Identify which cell holds the provided text, then report its [x, y] central coordinate. 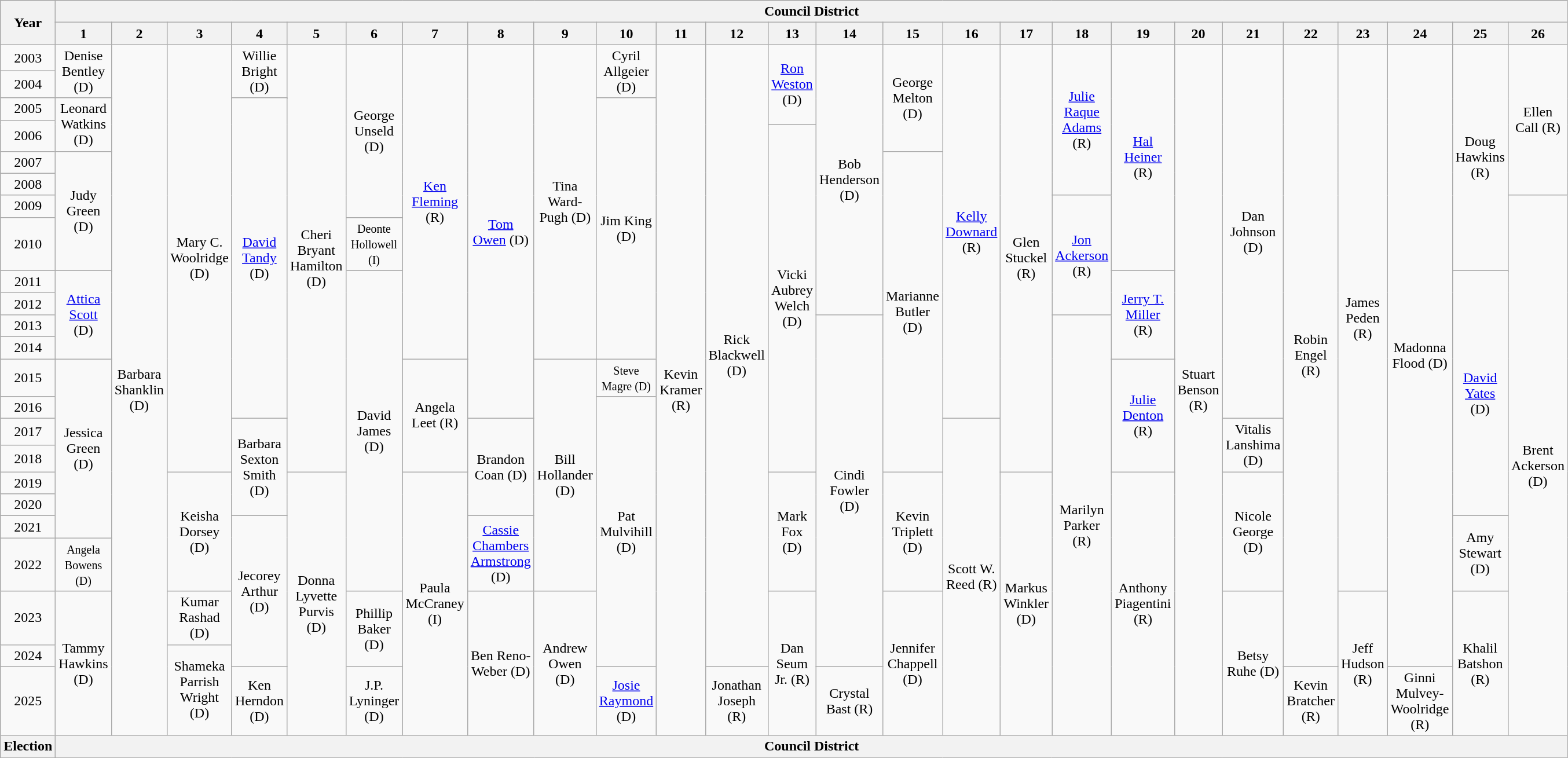
Tom Owen (D) [500, 232]
2024 [28, 656]
13 [792, 34]
6 [374, 34]
Cindi Fowler (D) [849, 490]
8 [500, 34]
11 [681, 34]
2015 [28, 378]
Barbara Sexton Smith (D) [259, 467]
24 [1420, 34]
Shameka Parrish Wright (D) [200, 690]
Election [28, 746]
Steve Magre (D) [626, 378]
Jim King (D) [626, 228]
2019 [28, 483]
Jessica Green (D) [83, 448]
Judy Green (D) [83, 211]
2007 [28, 162]
Jerry T. Miller (R) [1143, 314]
Willie Bright (D) [259, 71]
12 [737, 34]
Deonte Hollowell (I) [374, 244]
3 [200, 34]
Phillip Baker (D) [374, 629]
10 [626, 34]
Brandon Coan (D) [500, 467]
Year [28, 23]
Tammy Hawkins (D) [83, 664]
2018 [28, 459]
2006 [28, 136]
Jennifer Chappell (D) [913, 664]
Jeff Hudson (R) [1363, 664]
23 [1363, 34]
19 [1143, 34]
14 [849, 34]
Cheri Bryant Hamilton (D) [316, 258]
George Unseld (D) [374, 131]
17 [1026, 34]
Angela Bowens (D) [83, 565]
David Yates (D) [1480, 393]
Hal Heiner (R) [1143, 158]
David Tandy (D) [259, 258]
Stuart Benson (R) [1199, 390]
Jonathan Joseph (R) [737, 701]
16 [972, 34]
Bill Hollander (D) [565, 475]
Jon Ackerson (R) [1082, 255]
2011 [28, 281]
Julie Denton (R) [1143, 416]
Barbara Shanklin (D) [139, 390]
2003 [28, 58]
2016 [28, 408]
2021 [28, 527]
Mark Fox (D) [792, 532]
Cassie Chambers Armstrong (D) [500, 554]
2005 [28, 109]
Crystal Bast (R) [849, 701]
Jecorey Arthur (D) [259, 591]
18 [1082, 34]
Attica Scott (D) [83, 314]
2014 [28, 347]
2020 [28, 505]
Markus Winkler (D) [1026, 603]
2023 [28, 618]
Khalil Batshon (R) [1480, 664]
2013 [28, 325]
Dan Seum Jr. (R) [792, 664]
Betsy Ruhe (D) [1253, 664]
Cyril Allgeier (D) [626, 71]
Rick Blackwell (D) [737, 356]
1 [83, 34]
Josie Raymond (D) [626, 701]
15 [913, 34]
Leonard Watkins (D) [83, 124]
Marilyn Parker (R) [1082, 525]
Ginni Mulvey-Woolridge (R) [1420, 701]
26 [1538, 34]
Ron Weston (D) [792, 85]
Mary C. Woolridge (D) [200, 258]
Ken Herndon (D) [259, 701]
J.P. Lyninger (D) [374, 701]
Angela Leet (R) [435, 416]
Dan Johnson (D) [1253, 232]
Denise Bentley (D) [83, 71]
2004 [28, 85]
Anthony Piagentini (R) [1143, 603]
Marianne Butler (D) [913, 312]
22 [1311, 34]
5 [316, 34]
Amy Stewart (D) [1480, 554]
Vitalis Lanshima (D) [1253, 445]
4 [259, 34]
Ellen Call (R) [1538, 120]
Doug Hawkins (R) [1480, 158]
2009 [28, 206]
9 [565, 34]
Keisha Dorsey (D) [200, 532]
Scott W. Reed (R) [972, 577]
Robin Engel (R) [1311, 356]
Vicki Aubrey Welch (D) [792, 298]
2 [139, 34]
Kumar Rashad (D) [200, 618]
Donna Lyvette Purvis (D) [316, 603]
2012 [28, 303]
2025 [28, 701]
Kevin Triplett (D) [913, 532]
Bob Henderson (D) [849, 180]
Ben Reno-Weber (D) [500, 664]
Paula McCraney (I) [435, 603]
Tina Ward-Pugh (D) [565, 202]
2022 [28, 565]
Glen Stuckel (R) [1026, 258]
2010 [28, 244]
21 [1253, 34]
25 [1480, 34]
George Melton (D) [913, 98]
James Peden (R) [1363, 318]
20 [1199, 34]
Madonna Flood (D) [1420, 356]
2017 [28, 432]
Kevin Bratcher (R) [1311, 701]
7 [435, 34]
Brent Ackerson (D) [1538, 466]
2008 [28, 184]
David James (D) [374, 431]
Kevin Kramer (R) [681, 390]
Julie Raque Adams (R) [1082, 120]
Andrew Owen (D) [565, 664]
Kelly Downard (R) [972, 232]
Ken Fleming (R) [435, 202]
Nicole George (D) [1253, 532]
Pat Mulvihill (D) [626, 532]
